Locate the cell with the specified text and output its (X, Y) center coordinate. 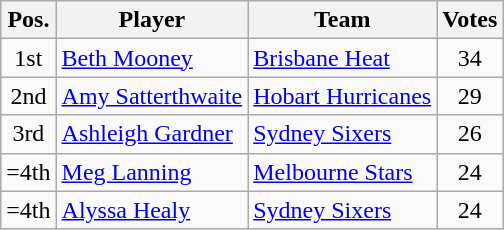
Brisbane Heat (342, 58)
Votes (470, 20)
34 (470, 58)
Melbourne Stars (342, 172)
Ashleigh Gardner (152, 134)
Team (342, 20)
29 (470, 96)
Pos. (28, 20)
Player (152, 20)
3rd (28, 134)
Beth Mooney (152, 58)
Meg Lanning (152, 172)
26 (470, 134)
Amy Satterthwaite (152, 96)
Hobart Hurricanes (342, 96)
2nd (28, 96)
1st (28, 58)
Alyssa Healy (152, 210)
